Pinpoint the cell where the given text exists, returning its (X, Y) midpoint coordinate. 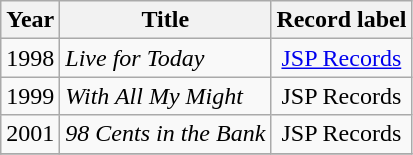
1999 (30, 96)
Title (166, 20)
2001 (30, 134)
98 Cents in the Bank (166, 134)
Year (30, 20)
1998 (30, 58)
With All My Might (166, 96)
Record label (342, 20)
Live for Today (166, 58)
